For the text-containing cell, return its midpoint in (x, y) coordinate format. 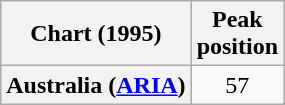
Chart (1995) (96, 34)
Peakposition (237, 34)
57 (237, 85)
Australia (ARIA) (96, 85)
